For the text-containing cell, return its midpoint in [X, Y] coordinate format. 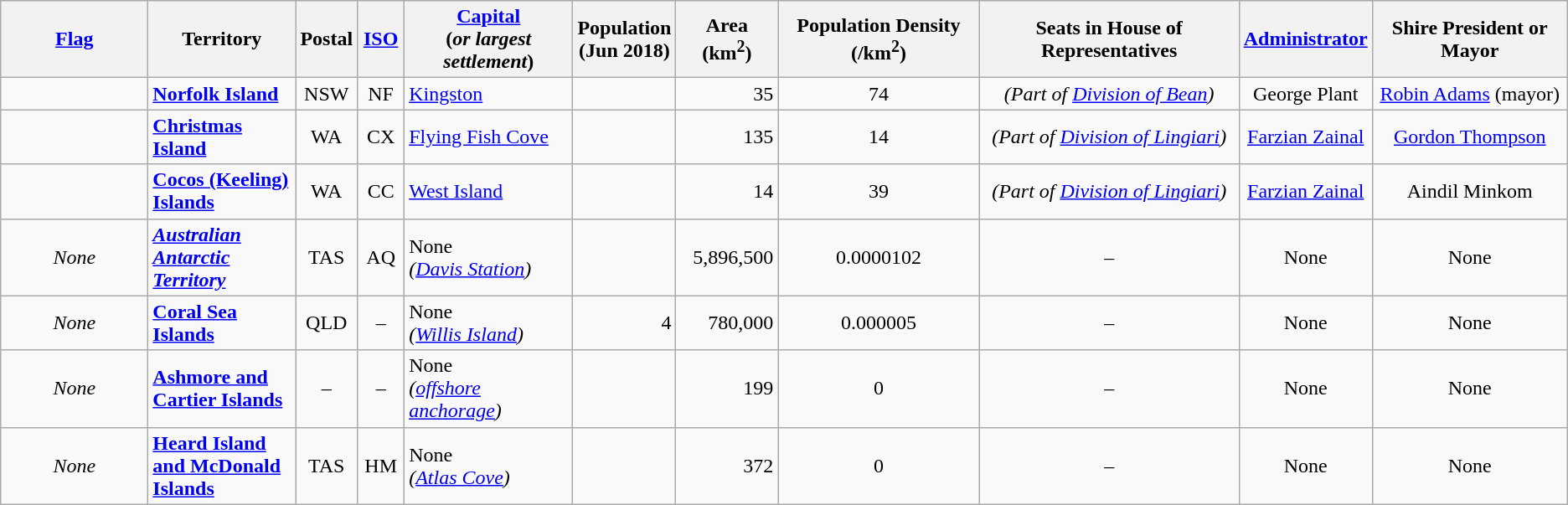
Population Density (/km2) [879, 39]
Aindil Minkom [1469, 191]
Flag [75, 39]
Population(Jun 2018) [625, 39]
Administrator [1305, 39]
0.0000102 [879, 257]
None(offshore anchorage) [489, 389]
CX [381, 137]
Robin Adams (mayor) [1469, 94]
Gordon Thompson [1469, 137]
ISO [381, 39]
135 [727, 137]
NF [381, 94]
Flying Fish Cove [489, 137]
780,000 [727, 323]
5,896,500 [727, 257]
None(Atlas Cove) [489, 466]
Seats in House of Representatives [1109, 39]
Ashmore and Cartier Islands [222, 389]
None(Davis Station) [489, 257]
AQ [381, 257]
Norfolk Island [222, 94]
Area (km2) [727, 39]
Christmas Island [222, 137]
4 [625, 323]
QLD [327, 323]
Postal [327, 39]
HM [381, 466]
Kingston [489, 94]
39 [879, 191]
199 [727, 389]
Territory [222, 39]
West Island [489, 191]
Australian Antarctic Territory [222, 257]
(Part of Division of Bean) [1109, 94]
35 [727, 94]
372 [727, 466]
George Plant [1305, 94]
CC [381, 191]
Shire President or Mayor [1469, 39]
74 [879, 94]
Coral Sea Islands [222, 323]
Cocos (Keeling) Islands [222, 191]
None(Willis Island) [489, 323]
0.000005 [879, 323]
Heard Island and McDonald Islands [222, 466]
NSW [327, 94]
Capital(or largest settlement) [489, 39]
